Return [X, Y] of the center of cell containing provided text 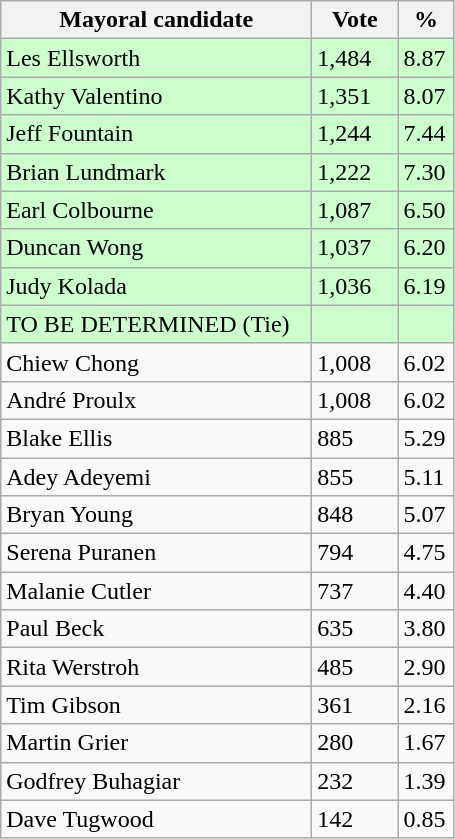
Adey Adeyemi [156, 477]
885 [355, 438]
7.44 [426, 134]
Tim Gibson [156, 705]
Mayoral candidate [156, 20]
1,244 [355, 134]
6.20 [426, 248]
1,087 [355, 210]
Godfrey Buhagiar [156, 781]
Bryan Young [156, 515]
0.85 [426, 819]
Rita Werstroh [156, 667]
2.90 [426, 667]
TO BE DETERMINED (Tie) [156, 324]
232 [355, 781]
737 [355, 591]
Brian Lundmark [156, 172]
361 [355, 705]
2.16 [426, 705]
Vote [355, 20]
Chiew Chong [156, 362]
1,037 [355, 248]
1,036 [355, 286]
Blake Ellis [156, 438]
% [426, 20]
848 [355, 515]
6.50 [426, 210]
4.40 [426, 591]
6.19 [426, 286]
Paul Beck [156, 629]
Jeff Fountain [156, 134]
5.29 [426, 438]
1,351 [355, 96]
Kathy Valentino [156, 96]
1.39 [426, 781]
8.87 [426, 58]
4.75 [426, 553]
Duncan Wong [156, 248]
Malanie Cutler [156, 591]
Judy Kolada [156, 286]
André Proulx [156, 400]
280 [355, 743]
1,484 [355, 58]
3.80 [426, 629]
635 [355, 629]
5.11 [426, 477]
Serena Puranen [156, 553]
794 [355, 553]
7.30 [426, 172]
Les Ellsworth [156, 58]
1.67 [426, 743]
855 [355, 477]
485 [355, 667]
Dave Tugwood [156, 819]
Earl Colbourne [156, 210]
142 [355, 819]
5.07 [426, 515]
Martin Grier [156, 743]
8.07 [426, 96]
1,222 [355, 172]
